Search for the cell housing the specified text and yield its [x, y] center coordinate. 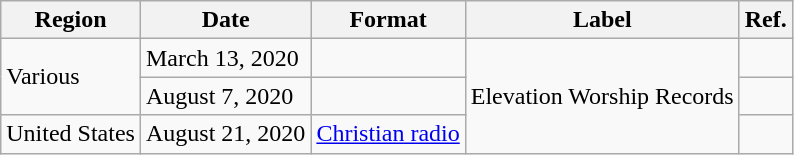
Region [71, 20]
March 13, 2020 [225, 58]
Various [71, 77]
Label [602, 20]
Date [225, 20]
Format [388, 20]
August 7, 2020 [225, 96]
Elevation Worship Records [602, 96]
Christian radio [388, 134]
Ref. [766, 20]
United States [71, 134]
August 21, 2020 [225, 134]
